Scan for the cell matching the given text and deliver its [X, Y] coordinate at center. 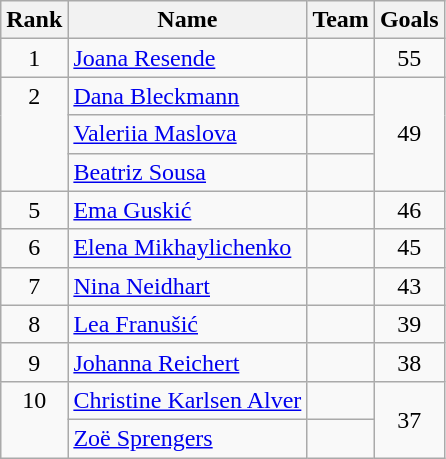
43 [409, 286]
2 [34, 134]
45 [409, 248]
Johanna Reichert [188, 362]
Joana Resende [188, 58]
39 [409, 324]
8 [34, 324]
7 [34, 286]
Name [188, 20]
Christine Karlsen Alver [188, 400]
5 [34, 210]
Nina Neidhart [188, 286]
38 [409, 362]
Dana Bleckmann [188, 96]
49 [409, 134]
Ema Guskić [188, 210]
Rank [34, 20]
Goals [409, 20]
55 [409, 58]
6 [34, 248]
46 [409, 210]
Team [341, 20]
Elena Mikhaylichenko [188, 248]
1 [34, 58]
37 [409, 419]
Lea Franušić [188, 324]
9 [34, 362]
10 [34, 419]
Zoë Sprengers [188, 438]
Beatriz Sousa [188, 172]
Valeriia Maslova [188, 134]
